Identify which cell holds the provided text, then report its (x, y) central coordinate. 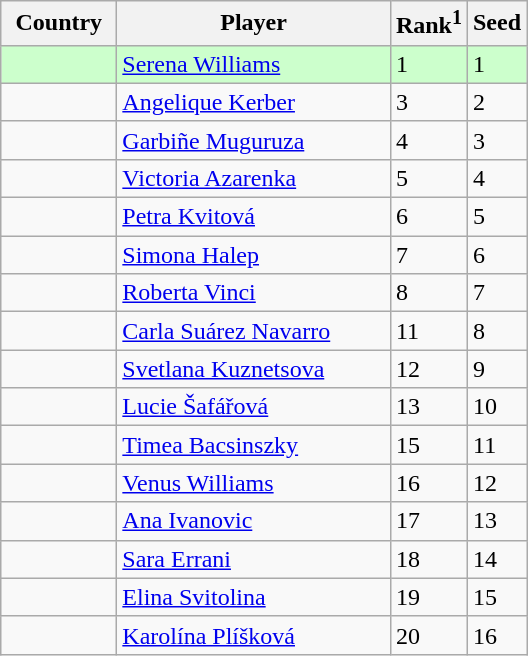
Seed (496, 24)
Timea Bacsinszky (254, 445)
Garbiñe Muguruza (254, 140)
Roberta Vinci (254, 293)
Petra Kvitová (254, 217)
Sara Errani (254, 559)
20 (428, 635)
Victoria Azarenka (254, 178)
14 (496, 559)
Country (59, 24)
18 (428, 559)
Carla Suárez Navarro (254, 331)
19 (428, 597)
Serena Williams (254, 64)
Lucie Šafářová (254, 407)
10 (496, 407)
9 (496, 369)
17 (428, 521)
Elina Svitolina (254, 597)
Simona Halep (254, 255)
Angelique Kerber (254, 102)
2 (496, 102)
Venus Williams (254, 483)
Ana Ivanovic (254, 521)
Player (254, 24)
Rank1 (428, 24)
Svetlana Kuznetsova (254, 369)
Karolína Plíšková (254, 635)
